Capture the cell that displays the provided text and extract its (X, Y) central coordinate. 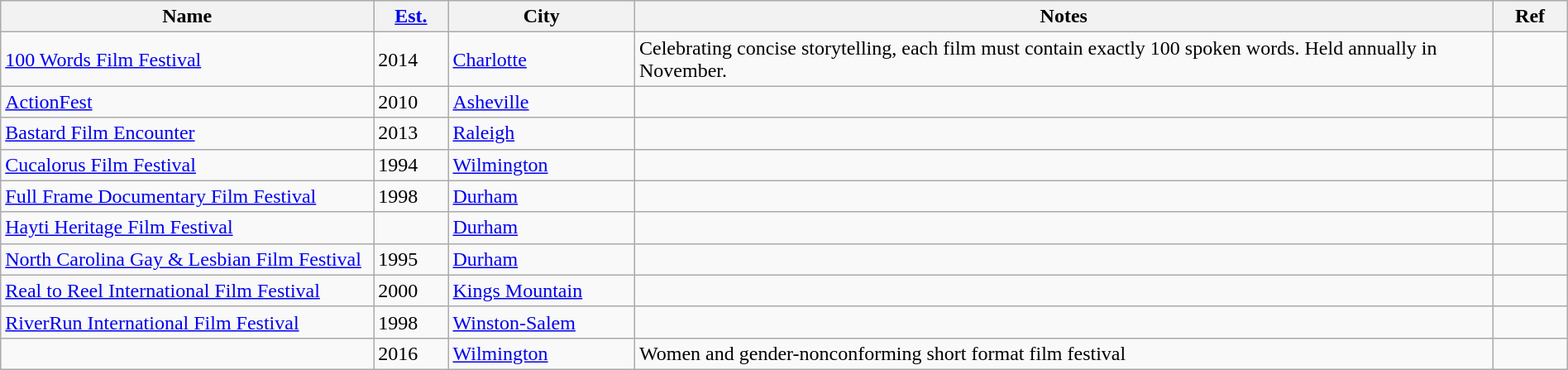
Name (187, 17)
RiverRun International Film Festival (187, 322)
2014 (411, 60)
Real to Reel International Film Festival (187, 291)
ActionFest (187, 102)
2000 (411, 291)
Women and gender-nonconforming short format film festival (1064, 353)
Kings Mountain (542, 291)
100 Words Film Festival (187, 60)
2013 (411, 133)
Ref (1530, 17)
Bastard Film Encounter (187, 133)
1995 (411, 259)
Hayti Heritage Film Festival (187, 228)
North Carolina Gay & Lesbian Film Festival (187, 259)
Full Frame Documentary Film Festival (187, 196)
Winston-Salem (542, 322)
Charlotte (542, 60)
Raleigh (542, 133)
2010 (411, 102)
1994 (411, 165)
Est. (411, 17)
Celebrating concise storytelling, each film must contain exactly 100 spoken words. Held annually in November. (1064, 60)
City (542, 17)
Notes (1064, 17)
Cucalorus Film Festival (187, 165)
2016 (411, 353)
Asheville (542, 102)
